Find where the given text appears and provide that cell's center as [x, y] coordinate. 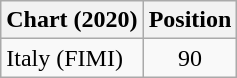
Position [190, 20]
Italy (FIMI) [72, 58]
90 [190, 58]
Chart (2020) [72, 20]
